Detect which cell encompasses the target text, then output its (x, y) center coordinate. 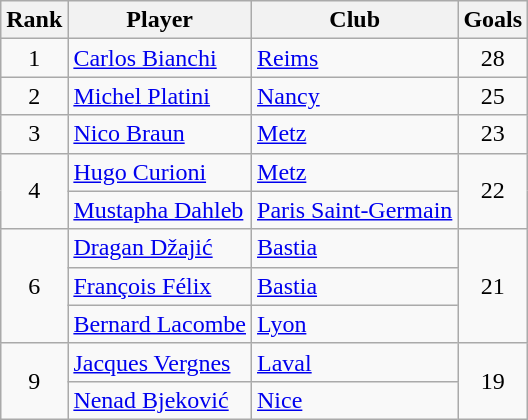
Reims (355, 58)
Goals (493, 20)
Hugo Curioni (160, 172)
3 (34, 134)
28 (493, 58)
9 (34, 381)
Jacques Vergnes (160, 362)
2 (34, 96)
21 (493, 286)
Paris Saint-Germain (355, 210)
4 (34, 191)
22 (493, 191)
Nice (355, 400)
23 (493, 134)
25 (493, 96)
Carlos Bianchi (160, 58)
Nenad Bjeković (160, 400)
19 (493, 381)
Dragan Džajić (160, 248)
Nancy (355, 96)
Lyon (355, 324)
6 (34, 286)
Rank (34, 20)
1 (34, 58)
Laval (355, 362)
François Félix (160, 286)
Bernard Lacombe (160, 324)
Club (355, 20)
Nico Braun (160, 134)
Michel Platini (160, 96)
Player (160, 20)
Mustapha Dahleb (160, 210)
